Identify which cell holds the provided text, then report its (X, Y) central coordinate. 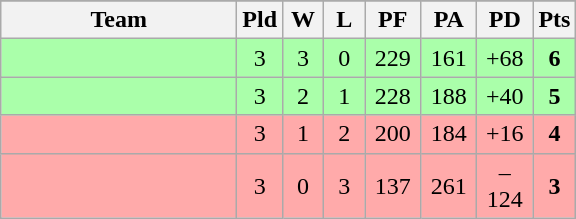
228 (393, 96)
184 (449, 134)
W (304, 20)
200 (393, 134)
PF (393, 20)
261 (449, 186)
Team (119, 20)
5 (554, 96)
L (344, 20)
+40 (505, 96)
6 (554, 58)
+16 (505, 134)
+68 (505, 58)
137 (393, 186)
PD (505, 20)
PA (449, 20)
188 (449, 96)
Pts (554, 20)
229 (393, 58)
–124 (505, 186)
4 (554, 134)
161 (449, 58)
Pld (260, 20)
